Provide the (x, y) coordinate of the cell's center where the given text is located.  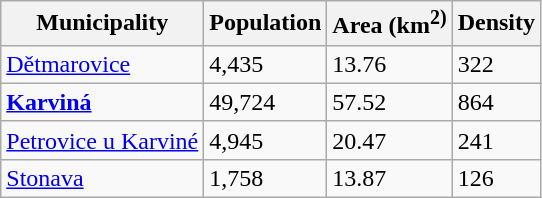
1,758 (266, 178)
Area (km2) (390, 24)
Municipality (102, 24)
13.87 (390, 178)
20.47 (390, 140)
49,724 (266, 102)
864 (496, 102)
Population (266, 24)
13.76 (390, 64)
Density (496, 24)
57.52 (390, 102)
Dětmarovice (102, 64)
126 (496, 178)
241 (496, 140)
4,945 (266, 140)
Karviná (102, 102)
4,435 (266, 64)
322 (496, 64)
Stonava (102, 178)
Petrovice u Karviné (102, 140)
